Provide the (x, y) coordinate of the cell's center where the given text is located.  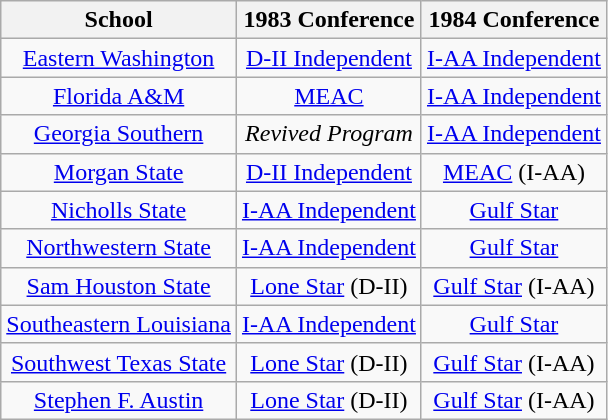
MEAC (328, 96)
Georgia Southern (119, 134)
Nicholls State (119, 210)
Sam Houston State (119, 286)
School (119, 20)
1983 Conference (328, 20)
Northwestern State (119, 248)
Eastern Washington (119, 58)
Southwest Texas State (119, 362)
MEAC (I-AA) (514, 172)
Southeastern Louisiana (119, 324)
Morgan State (119, 172)
Revived Program (328, 134)
Stephen F. Austin (119, 400)
1984 Conference (514, 20)
Florida A&M (119, 96)
